Provide the (x, y) coordinate of the cell's center where the given text is located.  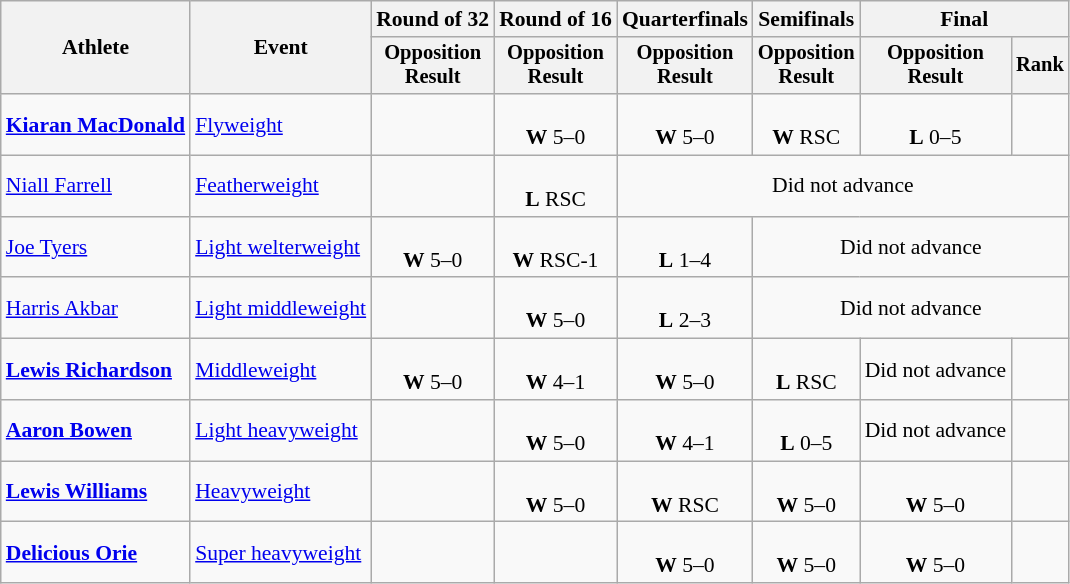
Final (964, 19)
Round of 32 (432, 19)
Flyweight (280, 124)
Quarterfinals (685, 19)
Rank (1040, 66)
Light welterweight (280, 248)
Lewis Williams (96, 492)
Athlete (96, 48)
Super heavyweight (280, 552)
Joe Tyers (96, 248)
Middleweight (280, 370)
Niall Farrell (96, 186)
Harris Akbar (96, 308)
Light heavyweight (280, 430)
Heavyweight (280, 492)
Event (280, 48)
Light middleweight (280, 308)
Lewis Richardson (96, 370)
Delicious Orie (96, 552)
W RSC-1 (556, 248)
Featherweight (280, 186)
L 2–3 (685, 308)
L 1–4 (685, 248)
Aaron Bowen (96, 430)
Kiaran MacDonald (96, 124)
Round of 16 (556, 19)
Semifinals (806, 19)
